Return (x, y) of the center of cell containing provided text 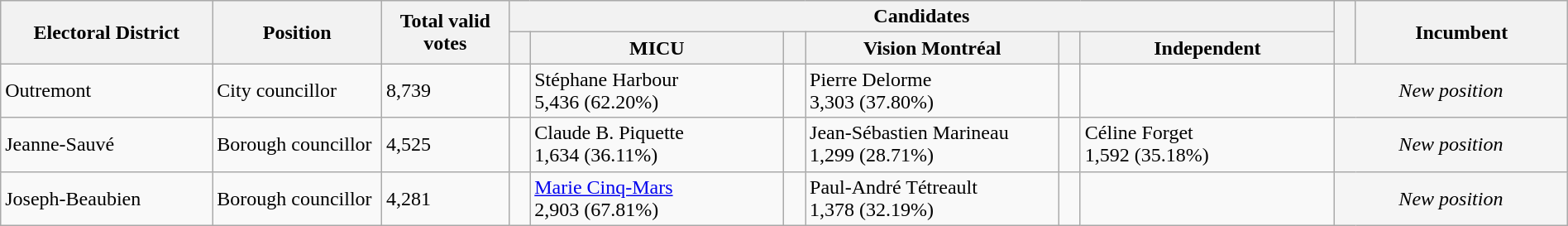
Jean-Sébastien Marineau1,299 (28.71%) (933, 144)
4,281 (446, 199)
Céline Forget1,592 (35.18%) (1207, 144)
Pierre Delorme3,303 (37.80%) (933, 91)
Claude B. Piquette1,634 (36.11%) (657, 144)
Jeanne-Sauvé (107, 144)
Position (298, 32)
Electoral District (107, 32)
Stéphane Harbour5,436 (62.20%) (657, 91)
MICU (657, 48)
8,739 (446, 91)
Outremont (107, 91)
Joseph-Beaubien (107, 199)
Vision Montréal (933, 48)
Incumbent (1461, 32)
Paul-André Tétreault1,378 (32.19%) (933, 199)
Total valid votes (446, 32)
Independent (1207, 48)
Candidates (921, 17)
City councillor (298, 91)
Marie Cinq-Mars2,903 (67.81%) (657, 199)
4,525 (446, 144)
